Output the [X, Y] coordinate of the center of the cell containing the given text.  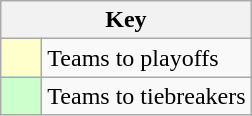
Key [126, 20]
Teams to tiebreakers [146, 96]
Teams to playoffs [146, 58]
